Locate the cell with the specified text and output its [X, Y] center coordinate. 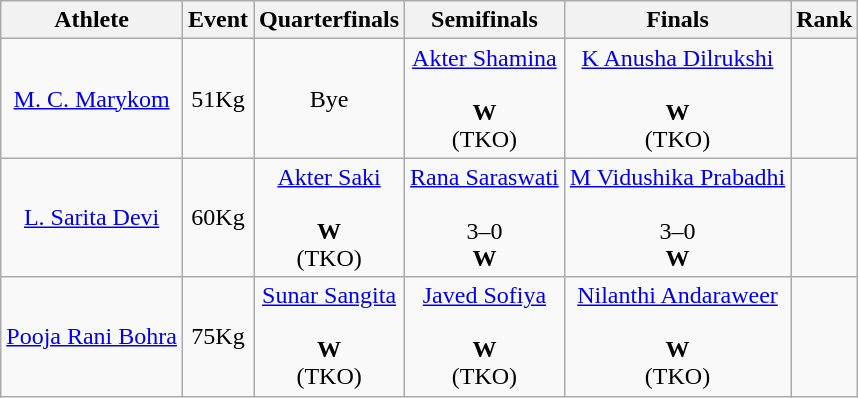
Semifinals [485, 20]
Nilanthi AndaraweerW(TKO) [677, 336]
Javed SofiyaW(TKO) [485, 336]
Finals [677, 20]
Akter ShaminaW(TKO) [485, 98]
Rana Saraswati3–0W [485, 218]
Rank [824, 20]
Bye [330, 98]
Akter SakiW(TKO) [330, 218]
75Kg [218, 336]
60Kg [218, 218]
51Kg [218, 98]
Athlete [92, 20]
M. C. Marykom [92, 98]
L. Sarita Devi [92, 218]
M Vidushika Prabadhi3–0W [677, 218]
Quarterfinals [330, 20]
K Anusha DilrukshiW(TKO) [677, 98]
Sunar SangitaW(TKO) [330, 336]
Pooja Rani Bohra [92, 336]
Event [218, 20]
